Locate the cell with the specified text and output its (X, Y) center coordinate. 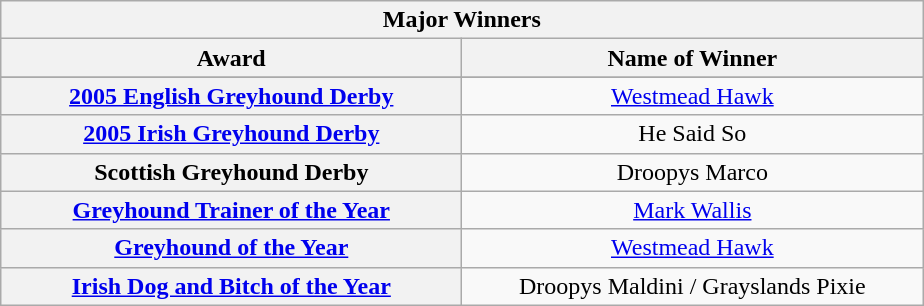
2005 Irish Greyhound Derby (232, 134)
Greyhound of the Year (232, 248)
Droopys Maldini / Grayslands Pixie (692, 286)
He Said So (692, 134)
Greyhound Trainer of the Year (232, 210)
Name of Winner (692, 58)
Mark Wallis (692, 210)
Major Winners (462, 20)
Irish Dog and Bitch of the Year (232, 286)
Award (232, 58)
Scottish Greyhound Derby (232, 172)
2005 English Greyhound Derby (232, 96)
Droopys Marco (692, 172)
